Return (x, y) of the center of cell containing provided text 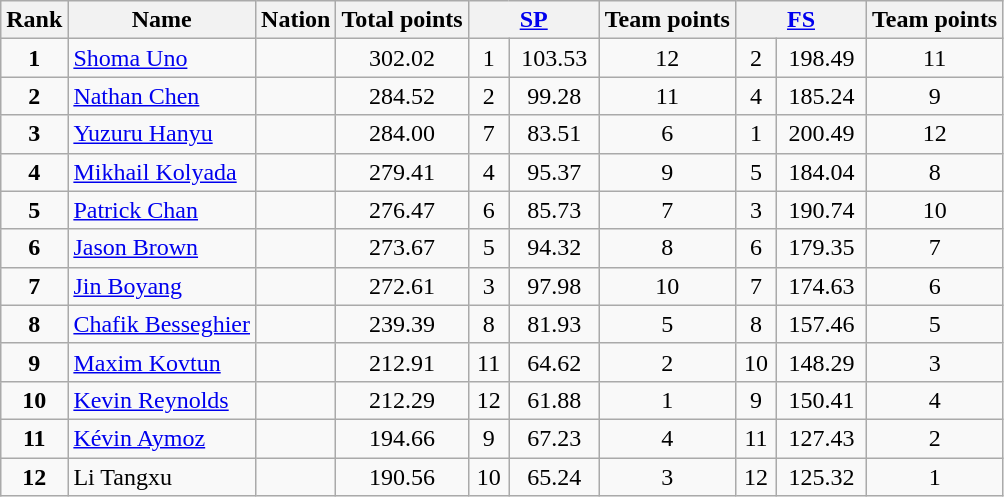
184.04 (821, 172)
272.61 (402, 286)
194.66 (402, 438)
Jason Brown (162, 248)
212.29 (402, 400)
190.56 (402, 477)
284.00 (402, 134)
Nathan Chen (162, 96)
Maxim Kovtun (162, 362)
Mikhail Kolyada (162, 172)
200.49 (821, 134)
148.29 (821, 362)
64.62 (554, 362)
97.98 (554, 286)
Jin Boyang (162, 286)
279.41 (402, 172)
Kevin Reynolds (162, 400)
174.63 (821, 286)
Nation (296, 20)
FS (800, 20)
95.37 (554, 172)
150.41 (821, 400)
94.32 (554, 248)
302.02 (402, 58)
Chafik Besseghier (162, 324)
284.52 (402, 96)
190.74 (821, 210)
179.35 (821, 248)
81.93 (554, 324)
85.73 (554, 210)
Rank (34, 20)
198.49 (821, 58)
Name (162, 20)
273.67 (402, 248)
83.51 (554, 134)
Yuzuru Hanyu (162, 134)
125.32 (821, 477)
276.47 (402, 210)
65.24 (554, 477)
185.24 (821, 96)
Total points (402, 20)
239.39 (402, 324)
157.46 (821, 324)
212.91 (402, 362)
Kévin Aymoz (162, 438)
Li Tangxu (162, 477)
Shoma Uno (162, 58)
61.88 (554, 400)
127.43 (821, 438)
SP (534, 20)
Patrick Chan (162, 210)
99.28 (554, 96)
67.23 (554, 438)
103.53 (554, 58)
